Locate the cell with the specified text and output its (x, y) center coordinate. 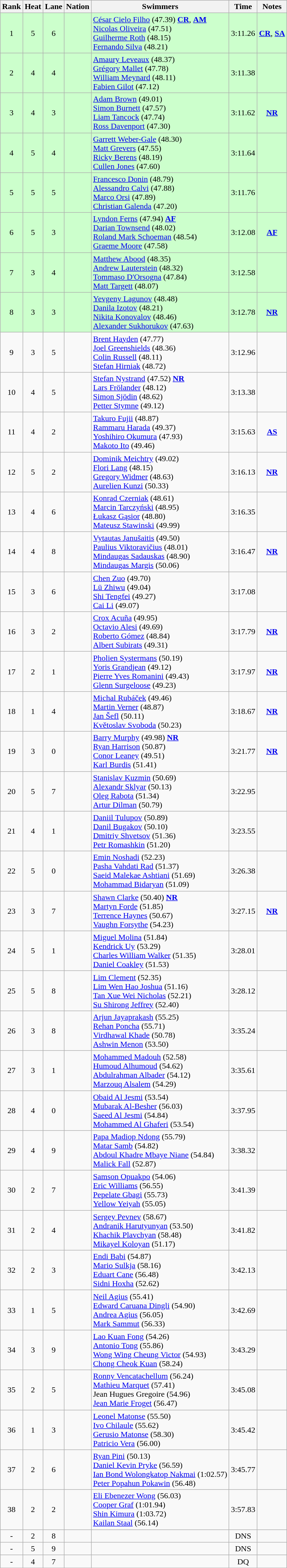
3:35.24 (243, 1030)
3:12.78 (243, 312)
3:15.63 (243, 432)
Samson Opuakpo (54.06) Eric Williams (56.55) Pepelate Gbagi (55.73) Yellow Yeiyah (55.05) (160, 1191)
21 (11, 831)
Yevgeny Lagunov (48.48) Danila Izotov (48.21) Nikita Konovalov (48.46) Alexander Sukhorukov (47.63) (160, 312)
Notes (272, 7)
Garrett Weber-Gale (48.30) Matt Grevers (47.55) Ricky Berens (48.19) Cullen Jones (47.60) (160, 153)
Daniil Tulupov (50.89) Danil Bugakov (50.10) Dmitriy Shvetsov (51.36) Petr Romashkin (51.20) (160, 831)
3:18.67 (243, 711)
Ronny Vencatachellum (56.24) Mathieu Marquet (57.41) Jean Hugues Gregoire (54.96) Jean Marie Froget (56.47) (160, 1390)
Crox Acuña (49.95) Octavio Alesi (49.69) Roberto Gómez (48.84) Albert Subirats (49.31) (160, 631)
30 (11, 1191)
3:43.29 (243, 1350)
3:12.96 (243, 352)
Miguel Molina (51.84) Kendrick Uy (53.29) Charles William Walker (51.35) Daniel Coakley (51.53) (160, 951)
Lao Kuan Fong (54.26) Antonio Tong (55.86) Wong Wing Cheung Victor (54.93) Chong Cheok Kuan (58.24) (160, 1350)
3:11.62 (243, 113)
3:17.97 (243, 672)
18 (11, 711)
22 (11, 871)
27 (11, 1071)
Lim Clement (52.35) Lim Wen Hao Joshua (51.16) Tan Xue Wei Nicholas (52.21) Su Shirong Jeffrey (52.40) (160, 991)
Swimmers (160, 7)
24 (11, 951)
3:17.08 (243, 592)
29 (11, 1150)
3:41.82 (243, 1230)
3:28.12 (243, 991)
3:45.08 (243, 1390)
36 (11, 1430)
3:45.77 (243, 1469)
3:12.08 (243, 233)
16 (11, 631)
Barry Murphy (49.98) NR Ryan Harrison (50.87) Conor Leaney (49.51) Karl Burdis (51.41) (160, 751)
DQ (243, 1561)
Konrad Czerniak (48.61) Marcin Tarczyński (48.95) Łukasz Gąsior (48.80) Mateusz Stawinski (49.99) (160, 512)
Amaury Leveaux (48.37) Grégory Mallet (47.78) William Meynard (48.11) Fabien Gilot (47.12) (160, 73)
CR, SA (272, 33)
Heat (33, 7)
33 (11, 1310)
Matthew Abood (48.35) Andrew Lauterstein (48.32) Tommaso D'Orsogna (47.84) Matt Targett (48.07) (160, 272)
3:11.64 (243, 153)
Pholien Systermans (50.19) Yoris Grandjean (49.12) Pierre Yves Romanini (49.43) Glenn Surgeloose (49.23) (160, 672)
Dominik Meichtry (49.02) Flori Lang (48.15) Gregory Widmer (48.63) Aurelien Kunzi (50.33) (160, 472)
3:17.79 (243, 631)
Leonel Matonse (55.50) Ivo Chilaule (55.62) Gerusio Matonse (58.30) Patricio Vera (56.00) (160, 1430)
Mohammed Madouh (52.58) Humoud Alhumoud (54.62) Abdulrahman Albader (54.12) Marzouq Alsalem (54.29) (160, 1071)
28 (11, 1111)
Emin Noshadi (52.23) Pasha Vahdati Rad (51.37) Saeid Malekae Ashtiani (51.69) Mohammad Bidaryan (51.09) (160, 871)
Papa Madiop Ndong (55.79) Matar Samb (54.82) Abdoul Khadre Mbaye Niane (54.84) Malick Fall (52.87) (160, 1150)
3:27.15 (243, 911)
3:11.76 (243, 192)
Lane (54, 7)
3:16.47 (243, 552)
3:21.77 (243, 751)
3:45.42 (243, 1430)
3:41.39 (243, 1191)
15 (11, 592)
3:26.38 (243, 871)
Arjun Jayaprakash (55.25) Rehan Poncha (55.71) Virdhawal Khade (50.78) Ashwin Menon (53.50) (160, 1030)
31 (11, 1230)
25 (11, 991)
32 (11, 1270)
Lyndon Ferns (47.94) AF Darian Townsend (48.02) Roland Mark Schoeman (48.54) Graeme Moore (47.58) (160, 233)
Ryan Pini (50.13) Daniel Kevin Pryke (56.59) Ian Bond Wolongkatop Nakmai (1:02.57) Peter Popahun Pokawin (56.48) (160, 1469)
Endi Babi (54.87) Mario Sulkja (58.16) Eduart Cane (56.48) Sidni Hoxha (52.62) (160, 1270)
3:23.55 (243, 831)
38 (11, 1510)
13 (11, 512)
3:12.58 (243, 272)
3:42.69 (243, 1310)
3:13.38 (243, 392)
3:42.13 (243, 1270)
Nation (78, 7)
AS (272, 432)
3:16.35 (243, 512)
Stanislav Kuzmin (50.69) Alexandr Sklyar (50.13) Oleg Rabota (51.34) Artur Dilman (50.79) (160, 791)
César Cielo Filho (47.39) CR, AM Nicolas Oliveira (47.51) Guilherme Roth (48.15) Fernando Silva (48.21) (160, 33)
34 (11, 1350)
10 (11, 392)
Time (243, 7)
3:16.13 (243, 472)
Eli Ebenezer Wong (56.03) Cooper Graf (1:01.94) Shin Kimura (1:03.72) Kailan Staal (56.14) (160, 1510)
26 (11, 1030)
Francesco Donin (48.79) Alessandro Calvi (47.88) Marco Orsi (47.89) Christian Galenda (47.20) (160, 192)
3:38.32 (243, 1150)
Michal Rubáček (49.46) Martin Verner (48.87) Jan Šefl (50.11) Květoslav Svoboda (50.23) (160, 711)
3:57.83 (243, 1510)
Stefan Nystrand (47.52) NR Lars Frölander (48.12) Simon Sjödin (48.62) Petter Stymne (49.12) (160, 392)
19 (11, 751)
14 (11, 552)
35 (11, 1390)
3:11.38 (243, 73)
12 (11, 472)
Rank (11, 7)
20 (11, 791)
AF (272, 233)
3:35.61 (243, 1071)
Vytautas Janušaitis (49.50) Paulius Viktoravičius (48.01) Mindaugas Sadauskas (48.90) Mindaugas Margis (50.06) (160, 552)
3:11.26 (243, 33)
Brent Hayden (47.77) Joel Greenshields (48.36) Colin Russell (48.11) Stefan Hirniak (48.72) (160, 352)
23 (11, 911)
Adam Brown (49.01) Simon Burnett (47.57) Liam Tancock (47.74) Ross Davenport (47.30) (160, 113)
Shawn Clarke (50.40) NR Martyn Forde (51.85) Terrence Haynes (50.67) Vaughn Forsythe (54.23) (160, 911)
Chen Zuo (49.70) Lü Zhiwu (49.04) Shi Tengfei (49.27) Cai Li (49.07) (160, 592)
Neil Agius (55.41) Edward Caruana Dingli (54.90) Andrea Agius (56.05) Mark Sammut (56.33) (160, 1310)
17 (11, 672)
3:22.95 (243, 791)
37 (11, 1469)
Obaid Al Jesmi (53.54) Mubarak Al-Besher (56.03) Saeed Al Jesmi (54.84) Mohammed Al Ghaferi (53.54) (160, 1111)
Takuro Fujii (48.87) Rammaru Harada (49.37) Yoshihiro Okumura (47.93) Makoto Ito (49.46) (160, 432)
11 (11, 432)
Sergey Pevnev (58.67) Andranik Harutyunyan (53.50) Khachik Plavchyan (58.48) Mikayel Koloyan (51.17) (160, 1230)
3:28.01 (243, 951)
3:37.95 (243, 1111)
